Capture the cell that displays the provided text and extract its (X, Y) central coordinate. 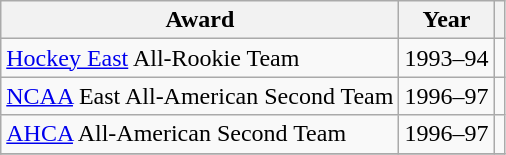
AHCA All-American Second Team (200, 134)
NCAA East All-American Second Team (200, 96)
Hockey East All-Rookie Team (200, 58)
Year (446, 20)
Award (200, 20)
1993–94 (446, 58)
